Find where the given text appears and provide that cell's center as [x, y] coordinate. 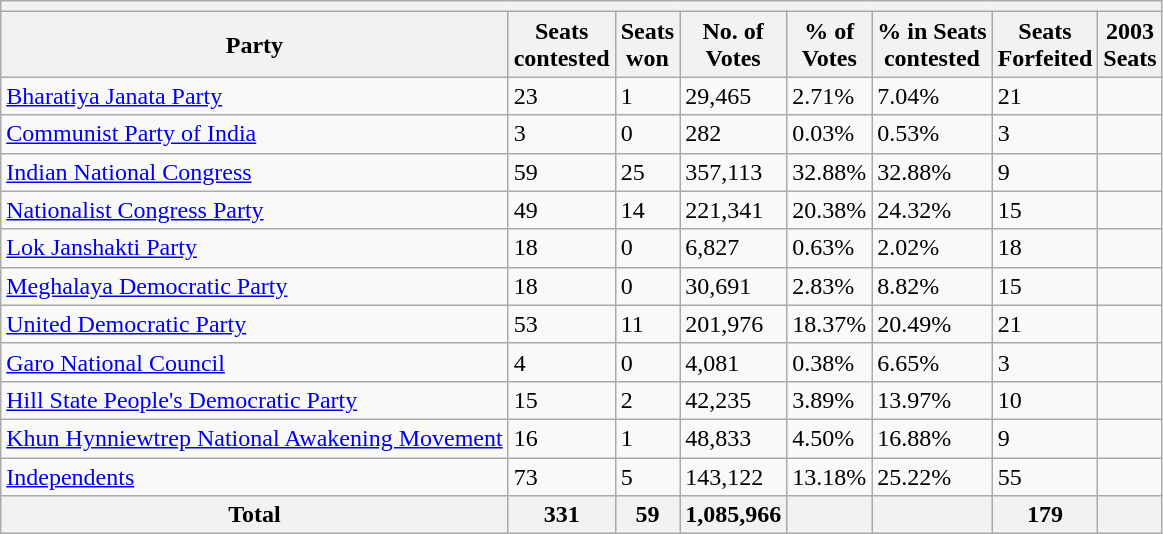
282 [734, 134]
23 [562, 96]
49 [562, 210]
11 [647, 324]
Communist Party of India [254, 134]
53 [562, 324]
2003Seats [1130, 44]
16.88% [932, 438]
Bharatiya Janata Party [254, 96]
1,085,966 [734, 515]
18.37% [830, 324]
United Democratic Party [254, 324]
20.38% [830, 210]
25.22% [932, 477]
2.02% [932, 248]
179 [1045, 515]
Meghalaya Democratic Party [254, 286]
13.18% [830, 477]
Indian National Congress [254, 172]
Khun Hynniewtrep National Awakening Movement [254, 438]
Hill State People's Democratic Party [254, 400]
% in Seatscontested [932, 44]
5 [647, 477]
2.71% [830, 96]
Seatscontested [562, 44]
4.50% [830, 438]
221,341 [734, 210]
8.82% [932, 286]
SeatsForfeited [1045, 44]
2 [647, 400]
30,691 [734, 286]
2.83% [830, 286]
Nationalist Congress Party [254, 210]
201,976 [734, 324]
4 [562, 362]
No. ofVotes [734, 44]
Lok Janshakti Party [254, 248]
0.63% [830, 248]
6,827 [734, 248]
357,113 [734, 172]
Party [254, 44]
14 [647, 210]
331 [562, 515]
29,465 [734, 96]
25 [647, 172]
73 [562, 477]
10 [1045, 400]
% ofVotes [830, 44]
Independents [254, 477]
Total [254, 515]
0.53% [932, 134]
20.49% [932, 324]
0.38% [830, 362]
55 [1045, 477]
16 [562, 438]
7.04% [932, 96]
24.32% [932, 210]
3.89% [830, 400]
42,235 [734, 400]
Seatswon [647, 44]
0.03% [830, 134]
6.65% [932, 362]
4,081 [734, 362]
Garo National Council [254, 362]
13.97% [932, 400]
48,833 [734, 438]
143,122 [734, 477]
